Capture the cell that displays the provided text and extract its (X, Y) central coordinate. 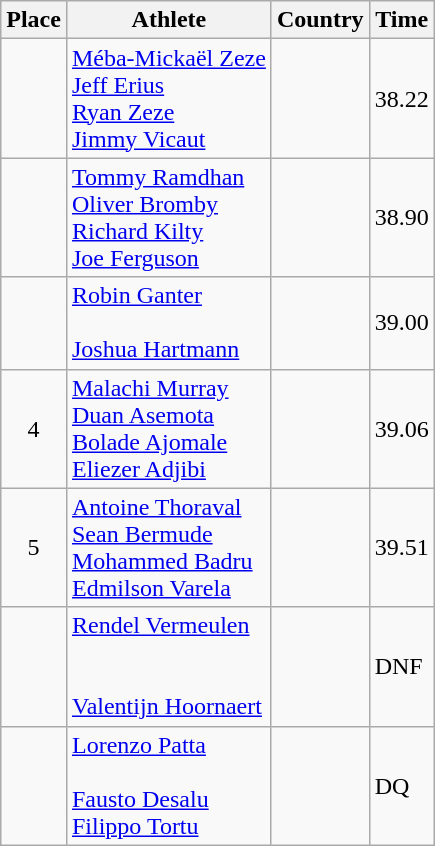
Malachi MurrayDuan AsemotaBolade AjomaleEliezer Adjibi (168, 428)
Robin GanterJoshua Hartmann (168, 323)
DNF (402, 666)
Tommy RamdhanOliver BrombyRichard KiltyJoe Ferguson (168, 218)
Athlete (168, 20)
Country (320, 20)
Rendel VermeulenValentijn Hoornaert (168, 666)
38.90 (402, 218)
Time (402, 20)
DQ (402, 786)
5 (34, 548)
4 (34, 428)
Antoine ThoravalSean BermudeMohammed BadruEdmilson Varela (168, 548)
Méba-Mickaël ZezeJeff EriusRyan ZezeJimmy Vicaut (168, 98)
39.51 (402, 548)
39.06 (402, 428)
39.00 (402, 323)
38.22 (402, 98)
Place (34, 20)
Lorenzo PattaFausto DesaluFilippo Tortu (168, 786)
